Identify which cell holds the provided text, then report its (x, y) central coordinate. 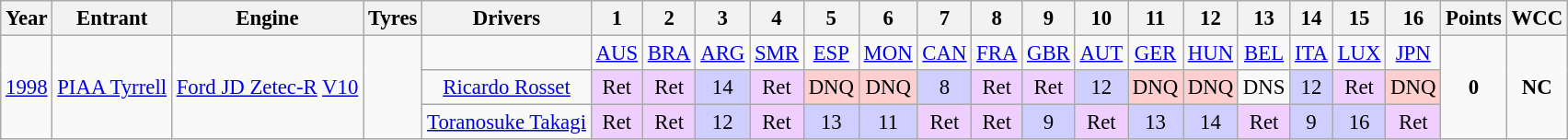
1 (617, 18)
3 (723, 18)
JPN (1413, 53)
LUX (1358, 53)
BEL (1263, 53)
6 (888, 18)
ESP (831, 53)
Points (1474, 18)
Entrant (112, 18)
FRA (997, 53)
PIAA Tyrrell (112, 88)
0 (1474, 88)
GBR (1049, 53)
SMR (777, 53)
2 (668, 18)
1998 (27, 88)
Ricardo Rosset (506, 87)
Year (27, 18)
ARG (723, 53)
WCC (1537, 18)
Toranosuke Takagi (506, 122)
5 (831, 18)
Drivers (506, 18)
GER (1156, 53)
Tyres (393, 18)
MON (888, 53)
Ford JD Zetec-R V10 (267, 88)
CAN (944, 53)
15 (1358, 18)
10 (1101, 18)
4 (777, 18)
ITA (1312, 53)
NC (1537, 88)
Engine (267, 18)
HUN (1211, 53)
BRA (668, 53)
AUS (617, 53)
AUT (1101, 53)
7 (944, 18)
DNS (1263, 87)
